Scan for the cell matching the given text and deliver its [X, Y] coordinate at center. 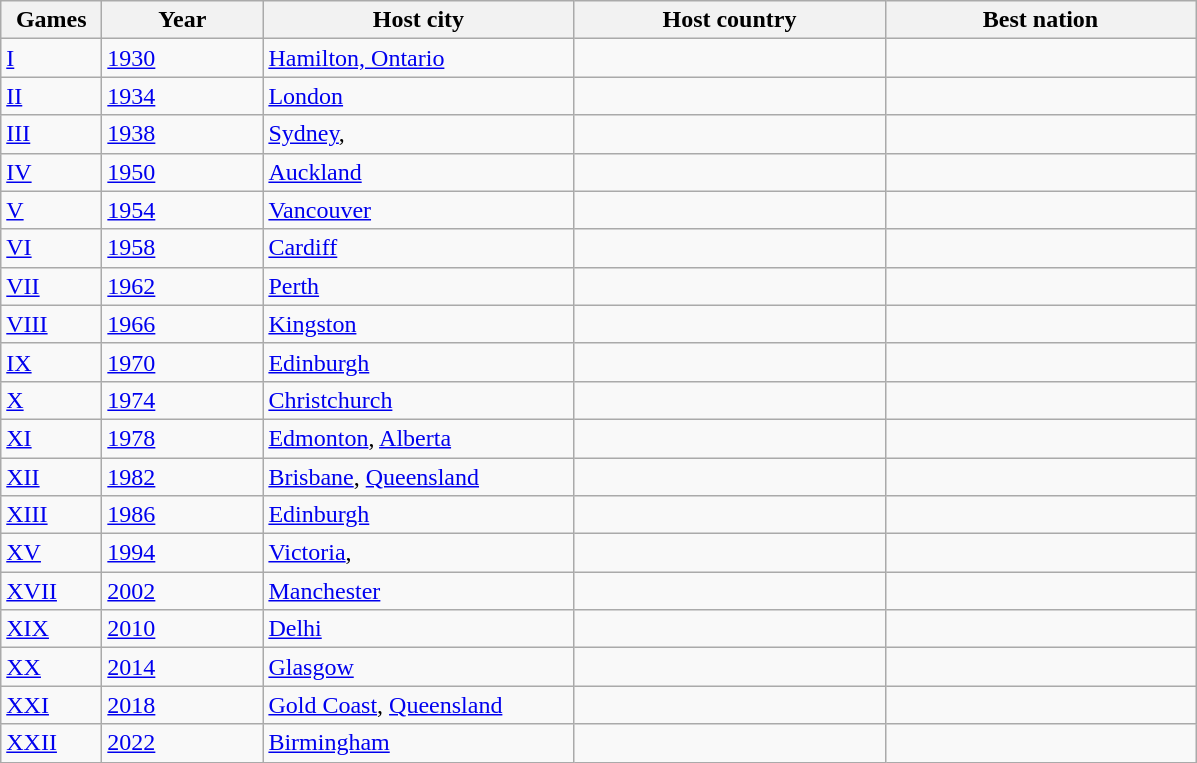
1938 [182, 134]
XV [52, 553]
London [418, 96]
XXI [52, 705]
1962 [182, 286]
Edmonton, Alberta [418, 438]
1934 [182, 96]
2022 [182, 743]
Delhi [418, 629]
VIII [52, 324]
Host country [730, 20]
2010 [182, 629]
1958 [182, 248]
Auckland [418, 172]
Host city [418, 20]
IV [52, 172]
Sydney, [418, 134]
V [52, 210]
III [52, 134]
1970 [182, 362]
1986 [182, 515]
II [52, 96]
XVII [52, 591]
2018 [182, 705]
Birmingham [418, 743]
Manchester [418, 591]
Christchurch [418, 400]
XI [52, 438]
Perth [418, 286]
XXII [52, 743]
Brisbane, Queensland [418, 477]
Glasgow [418, 667]
Year [182, 20]
IX [52, 362]
1966 [182, 324]
XIII [52, 515]
Gold Coast, Queensland [418, 705]
Vancouver [418, 210]
1930 [182, 58]
I [52, 58]
VI [52, 248]
XII [52, 477]
VII [52, 286]
X [52, 400]
1978 [182, 438]
1954 [182, 210]
XX [52, 667]
Best nation [1040, 20]
Games [52, 20]
Hamilton, Ontario [418, 58]
1982 [182, 477]
1994 [182, 553]
XIX [52, 629]
Victoria, [418, 553]
Kingston [418, 324]
2014 [182, 667]
Cardiff [418, 248]
1950 [182, 172]
1974 [182, 400]
2002 [182, 591]
